Scan for the cell matching the given text and deliver its (x, y) coordinate at center. 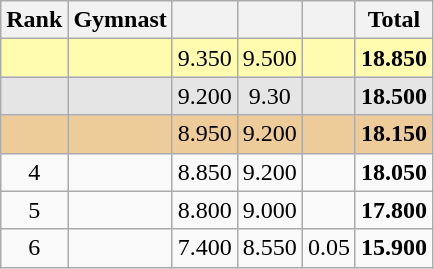
17.800 (394, 210)
9.500 (270, 58)
0.05 (328, 248)
18.050 (394, 172)
8.950 (204, 134)
18.150 (394, 134)
9.350 (204, 58)
5 (34, 210)
4 (34, 172)
Total (394, 20)
9.000 (270, 210)
Rank (34, 20)
6 (34, 248)
8.550 (270, 248)
18.500 (394, 96)
8.800 (204, 210)
18.850 (394, 58)
Gymnast (120, 20)
7.400 (204, 248)
15.900 (394, 248)
9.30 (270, 96)
8.850 (204, 172)
